Find where the given text appears and provide that cell's center as [X, Y] coordinate. 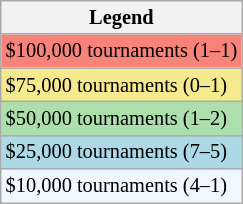
$75,000 tournaments (0–1) [122, 85]
$25,000 tournaments (7–5) [122, 152]
Legend [122, 17]
$10,000 tournaments (4–1) [122, 186]
$100,000 tournaments (1–1) [122, 51]
$50,000 tournaments (1–2) [122, 118]
